Search for the cell housing the specified text and yield its (X, Y) center coordinate. 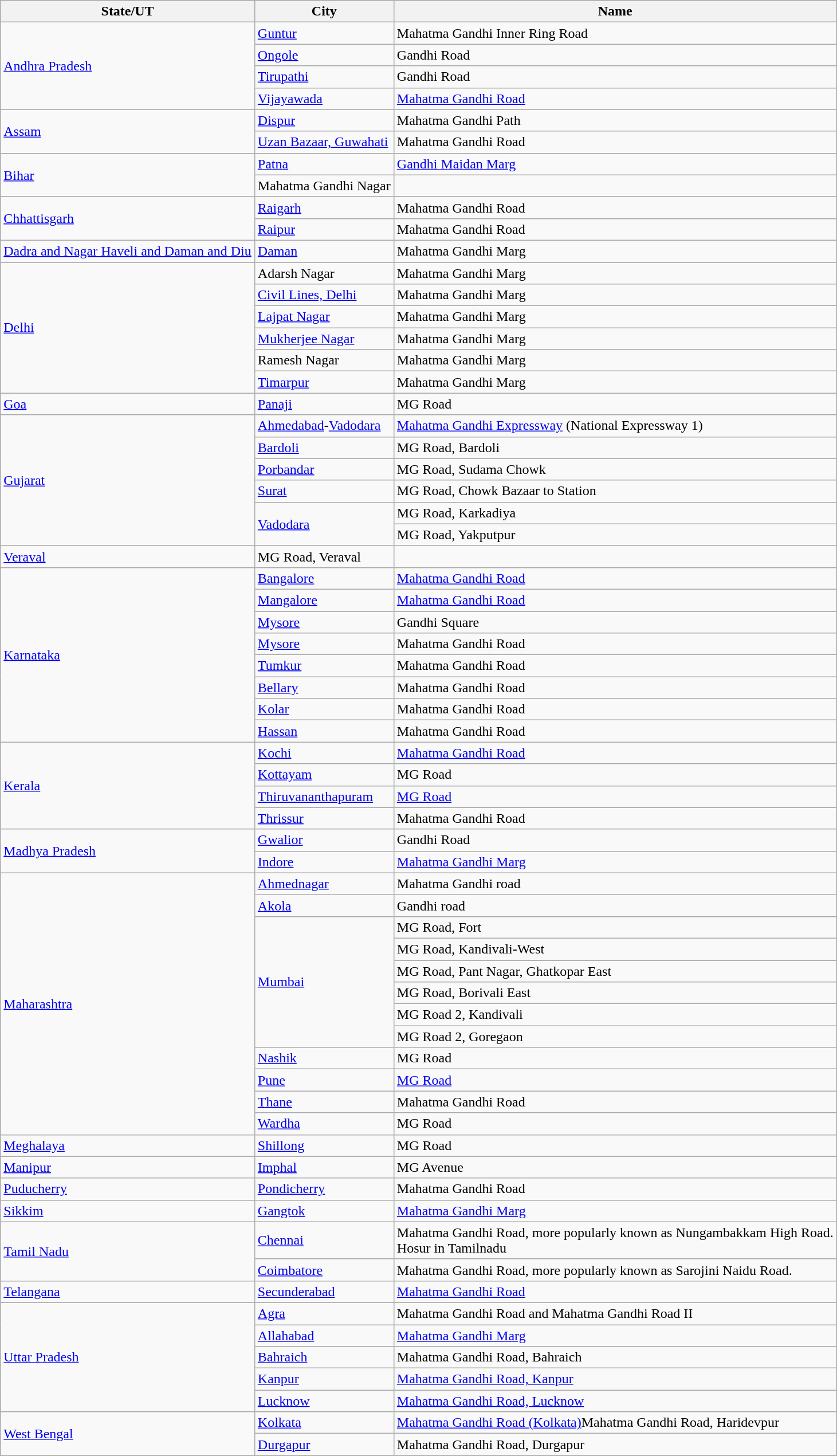
Veraval (128, 556)
MG Road, Fort (615, 927)
Lucknow (324, 1401)
Assam (128, 131)
Tirupathi (324, 77)
Hassan (324, 731)
Telangana (128, 1292)
Mahatma Gandhi Road, Kanpur (615, 1379)
Kottayam (324, 775)
Gandhi Square (615, 622)
Mahatma Gandhi Road, Durgapur (615, 1445)
Kochi (324, 753)
MG Road 2, Kandivali (615, 1015)
Daman (324, 251)
Kolkata (324, 1423)
Adarsh Nagar (324, 273)
Chennai (324, 1240)
Uzan Bazaar, Guwahati (324, 142)
Mahatma Gandhi Path (615, 120)
Akola (324, 905)
Thrissur (324, 818)
Tumkur (324, 666)
Bahraich (324, 1357)
Ramesh Nagar (324, 360)
Raipur (324, 229)
Mahatma Gandhi Road (Kolkata)Mahatma Gandhi Road, Haridevpur (615, 1423)
Mahatma Gandhi Road, Bahraich (615, 1357)
Porbandar (324, 469)
Timarpur (324, 382)
MG Avenue (615, 1167)
Karnataka (128, 654)
Thiruvananthapuram (324, 796)
Gwalior (324, 840)
MG Road, Veraval (324, 556)
Dadra and Nagar Haveli and Daman and Diu (128, 251)
Lajpat Nagar (324, 317)
Agra (324, 1313)
Civil Lines, Delhi (324, 295)
Mumbai (324, 982)
Allahabad (324, 1336)
Nashik (324, 1058)
Secunderabad (324, 1292)
Vadodara (324, 524)
Bangalore (324, 578)
Dispur (324, 120)
Mahatma Gandhi road (615, 884)
Gujarat (128, 480)
Mahatma Gandhi Road, Lucknow (615, 1401)
Pune (324, 1080)
Kanpur (324, 1379)
Madhya Pradesh (128, 851)
Ongole (324, 55)
Shillong (324, 1145)
Bihar (128, 175)
MG Road, Kandivali-West (615, 949)
Delhi (128, 328)
MG Road, Chowk Bazaar to Station (615, 491)
Imphal (324, 1167)
Wardha (324, 1124)
Surat (324, 491)
Mahatma Gandhi Inner Ring Road (615, 33)
MG Road 2, Goregaon (615, 1037)
Mangalore (324, 600)
Sikkim (128, 1211)
Mahatma Gandhi Road and Mahatma Gandhi Road II (615, 1313)
Coimbatore (324, 1270)
City (324, 11)
MG Road, Sudama Chowk (615, 469)
Ahmedabad-Vadodara (324, 426)
MG Road, Borivali East (615, 993)
MG Road, Pant Nagar, Ghatkopar East (615, 971)
Panaji (324, 404)
Vijayawada (324, 99)
Patna (324, 164)
Mahatma Gandhi Road, more popularly known as Sarojini Naidu Road. (615, 1270)
Puducherry (128, 1189)
MG Road, Bardoli (615, 448)
Bardoli (324, 448)
Manipur (128, 1167)
Uttar Pradesh (128, 1357)
Mahatma Gandhi Expressway (National Expressway 1) (615, 426)
Mahatma Gandhi Nagar (324, 186)
Goa (128, 404)
Guntur (324, 33)
Meghalaya (128, 1145)
Durgapur (324, 1445)
Kolar (324, 709)
State/UT (128, 11)
Pondicherry (324, 1189)
Mukherjee Nagar (324, 339)
Mahatma Gandhi Road, more popularly known as Nungambakkam High Road.Hosur in Tamilnadu (615, 1240)
Kerala (128, 786)
Name (615, 11)
Gandhi road (615, 905)
Bellary (324, 688)
Andhra Pradesh (128, 66)
Indore (324, 862)
Ahmednagar (324, 884)
Raigarh (324, 207)
Gangtok (324, 1211)
MG Road, Karkadiya (615, 513)
West Bengal (128, 1434)
Tamil Nadu (128, 1251)
Thane (324, 1102)
MG Road, Yakputpur (615, 535)
Maharashtra (128, 1004)
Chhattisgarh (128, 218)
Gandhi Maidan Marg (615, 164)
